Determine the (X, Y) coordinate at the center of the cell enclosing the given text.  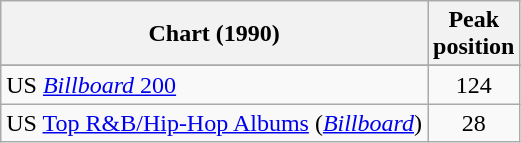
28 (474, 123)
Chart (1990) (214, 34)
US Billboard 200 (214, 85)
US Top R&B/Hip-Hop Albums (Billboard) (214, 123)
124 (474, 85)
Peakposition (474, 34)
